Output the [X, Y] coordinate of the center of the cell containing the given text.  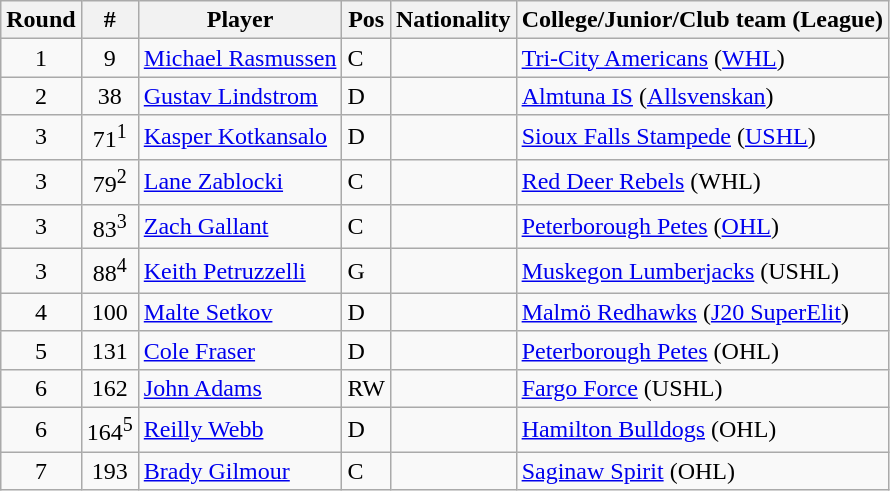
711 [110, 138]
Keith Petruzzelli [240, 272]
Saginaw Spirit (OHL) [702, 471]
1645 [110, 430]
Nationality [453, 20]
Michael Rasmussen [240, 58]
Brady Gilmour [240, 471]
38 [110, 96]
# [110, 20]
Muskegon Lumberjacks (USHL) [702, 272]
Player [240, 20]
Cole Fraser [240, 350]
9 [110, 58]
833 [110, 226]
Malte Setkov [240, 312]
5 [41, 350]
4 [41, 312]
Pos [366, 20]
Tri-City Americans (WHL) [702, 58]
RW [366, 388]
792 [110, 182]
Red Deer Rebels (WHL) [702, 182]
Gustav Lindstrom [240, 96]
Malmö Redhawks (J20 SuperElit) [702, 312]
Lane Zablocki [240, 182]
131 [110, 350]
Hamilton Bulldogs (OHL) [702, 430]
College/Junior/Club team (League) [702, 20]
1 [41, 58]
162 [110, 388]
Fargo Force (USHL) [702, 388]
John Adams [240, 388]
884 [110, 272]
2 [41, 96]
Reilly Webb [240, 430]
Kasper Kotkansalo [240, 138]
100 [110, 312]
193 [110, 471]
Round [41, 20]
Almtuna IS (Allsvenskan) [702, 96]
Sioux Falls Stampede (USHL) [702, 138]
7 [41, 471]
G [366, 272]
Zach Gallant [240, 226]
